Capture the cell that displays the provided text and extract its [X, Y] central coordinate. 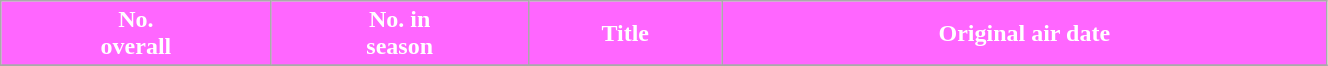
No. overall [136, 34]
Original air date [1024, 34]
No. in season [400, 34]
Title [625, 34]
